Scan for the cell matching the given text and deliver its [X, Y] coordinate at center. 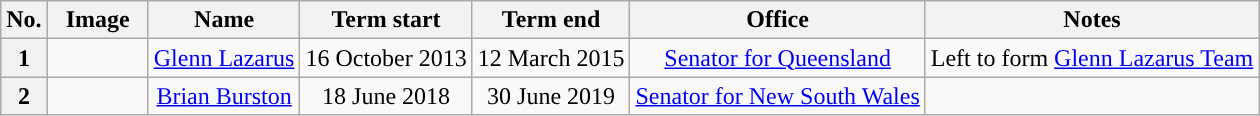
Office [778, 20]
Image [98, 20]
30 June 2019 [551, 96]
Brian Burston [224, 96]
1 [24, 58]
Senator for New South Wales [778, 96]
Notes [1092, 20]
No. [24, 20]
Term start [386, 20]
Name [224, 20]
16 October 2013 [386, 58]
Left to form Glenn Lazarus Team [1092, 58]
Term end [551, 20]
2 [24, 96]
18 June 2018 [386, 96]
12 March 2015 [551, 58]
Glenn Lazarus [224, 58]
Senator for Queensland [778, 58]
